Output the (x, y) coordinate of the center of the cell containing the given text.  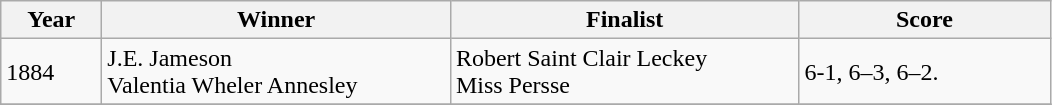
1884 (52, 72)
6-1, 6–3, 6–2. (924, 72)
Score (924, 20)
Robert Saint Clair Leckey Miss Persse (624, 72)
J.E. Jameson Valentia Wheler Annesley (276, 72)
Year (52, 20)
Finalist (624, 20)
Winner (276, 20)
